Capture the cell that displays the provided text and extract its [x, y] central coordinate. 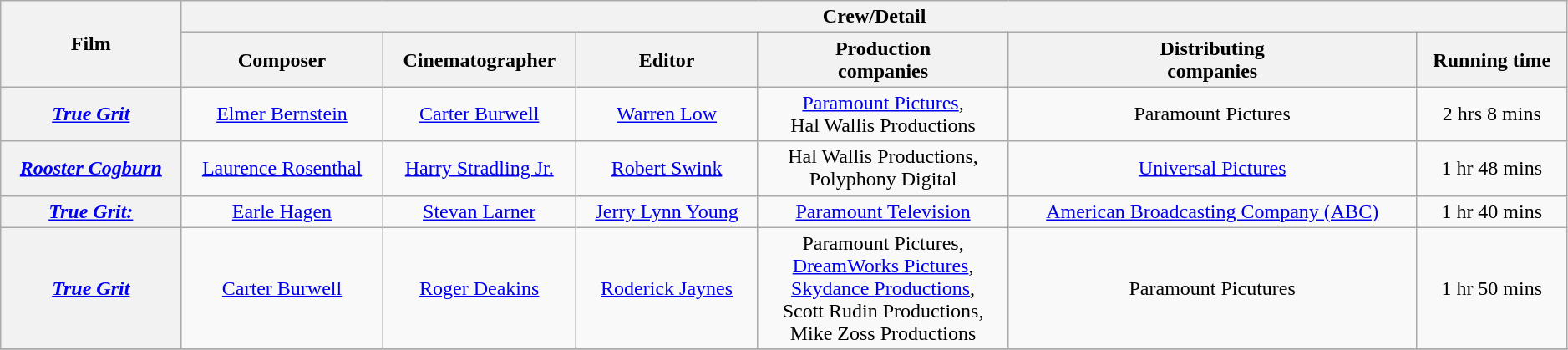
Productioncompanies [883, 60]
Paramount Television [883, 211]
Hal Wallis Productions, Polyphony Digital [883, 169]
True Grit: [91, 211]
Paramount Picutures [1212, 288]
Paramount Pictures [1212, 114]
Universal Pictures [1212, 169]
1 hr 40 mins [1492, 211]
American Broadcasting Company (ABC) [1212, 211]
Rooster Cogburn [91, 169]
Paramount Pictures, DreamWorks Pictures, Skydance Productions, Scott Rudin Productions, Mike Zoss Productions [883, 288]
Laurence Rosenthal [282, 169]
Editor [667, 60]
Roderick Jaynes [667, 288]
Film [91, 43]
Running time [1492, 60]
1 hr 48 mins [1492, 169]
Earle Hagen [282, 211]
1 hr 50 mins [1492, 288]
Composer [282, 60]
Paramount Pictures, Hal Wallis Productions [883, 114]
Distributingcompanies [1212, 60]
Crew/Detail [874, 17]
Harry Stradling Jr. [480, 169]
Robert Swink [667, 169]
Warren Low [667, 114]
Jerry Lynn Young [667, 211]
Elmer Bernstein [282, 114]
Stevan Larner [480, 211]
Roger Deakins [480, 288]
Cinematographer [480, 60]
2 hrs 8 mins [1492, 114]
